Output the (X, Y) coordinate of the center of the cell containing the given text.  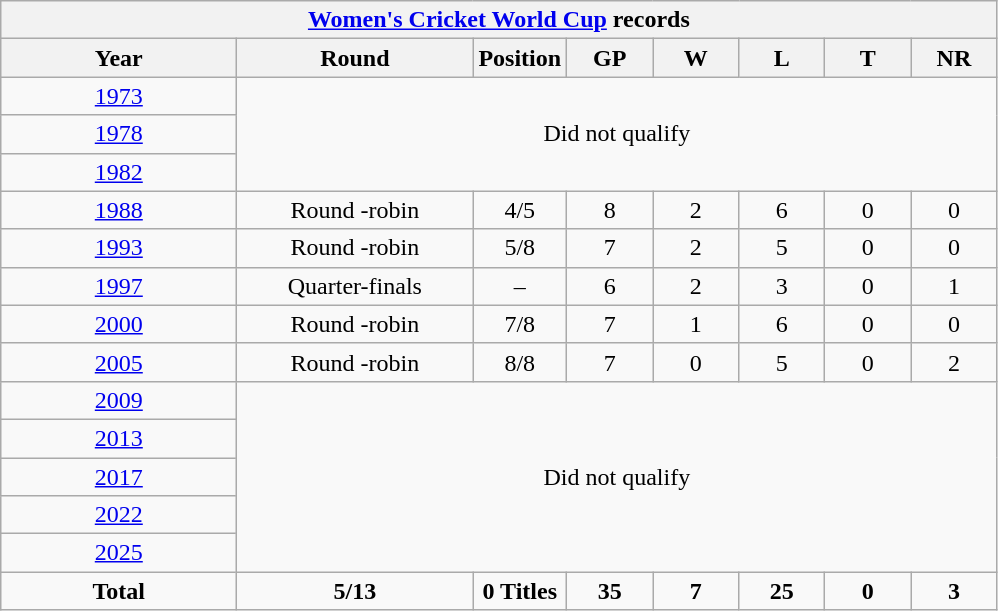
1978 (119, 134)
1993 (119, 248)
NR (954, 58)
8/8 (520, 362)
W (696, 58)
Round (355, 58)
2013 (119, 438)
GP (610, 58)
35 (610, 591)
– (520, 286)
2022 (119, 515)
1997 (119, 286)
2009 (119, 400)
5/8 (520, 248)
T (868, 58)
Total (119, 591)
25 (782, 591)
2005 (119, 362)
L (782, 58)
2000 (119, 324)
0 Titles (520, 591)
Quarter-finals (355, 286)
8 (610, 210)
5/13 (355, 591)
Women's Cricket World Cup records (499, 20)
2025 (119, 553)
1973 (119, 96)
7/8 (520, 324)
4/5 (520, 210)
1988 (119, 210)
Position (520, 58)
2017 (119, 477)
Year (119, 58)
1982 (119, 172)
